Pinpoint the cell where the given text exists, returning its [X, Y] midpoint coordinate. 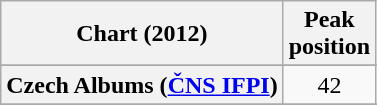
Czech Albums (ČNS IFPI) [142, 85]
42 [329, 85]
Chart (2012) [142, 34]
Peakposition [329, 34]
